Detect which cell encompasses the target text, then output its (X, Y) center coordinate. 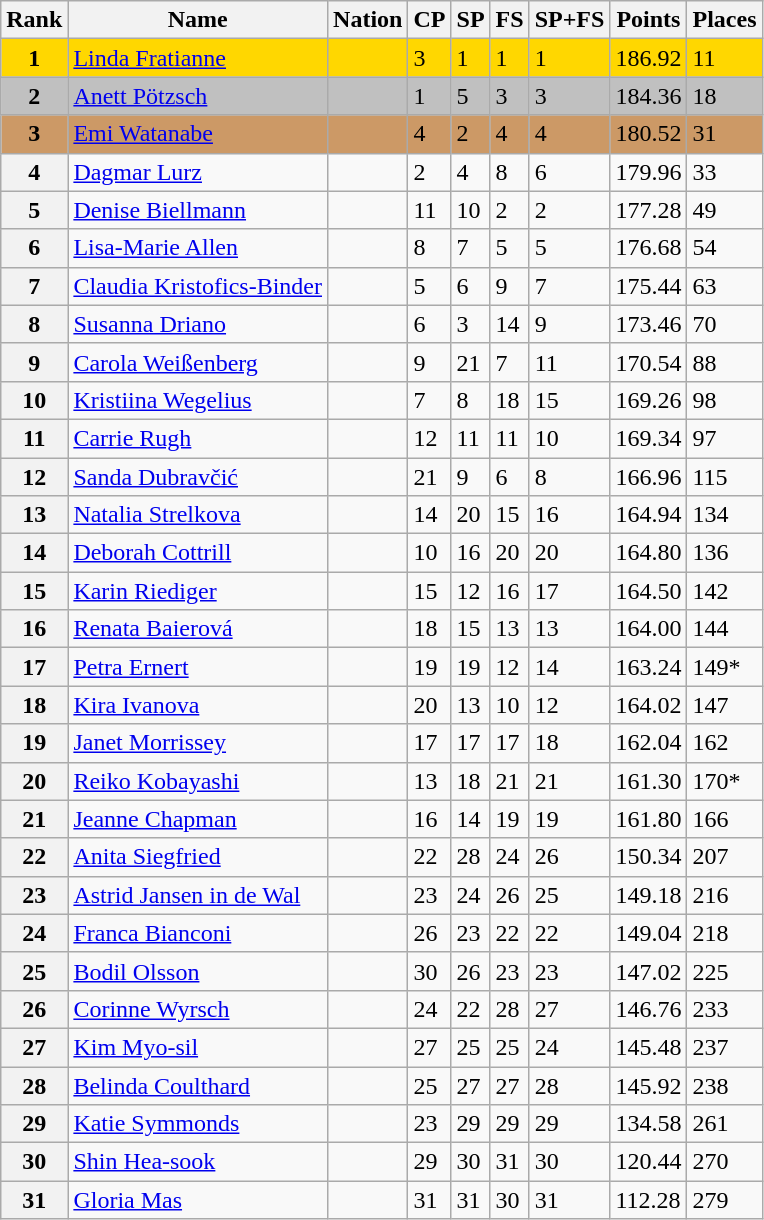
216 (724, 895)
Name (198, 20)
176.68 (648, 248)
Kim Myo-sil (198, 1047)
Rank (34, 20)
Corinne Wyrsch (198, 1009)
161.80 (648, 819)
149.04 (648, 933)
149.18 (648, 895)
184.36 (648, 96)
SP+FS (570, 20)
Franca Bianconi (198, 933)
54 (724, 248)
115 (724, 477)
180.52 (648, 134)
149* (724, 667)
Karin Riediger (198, 591)
162 (724, 743)
Lisa-Marie Allen (198, 248)
33 (724, 172)
Dagmar Lurz (198, 172)
170* (724, 781)
49 (724, 210)
63 (724, 286)
SP (470, 20)
Kira Ivanova (198, 705)
Astrid Jansen in de Wal (198, 895)
169.26 (648, 400)
70 (724, 324)
177.28 (648, 210)
270 (724, 1162)
162.04 (648, 743)
179.96 (648, 172)
Bodil Olsson (198, 971)
142 (724, 591)
134.58 (648, 1124)
164.80 (648, 553)
147.02 (648, 971)
Carrie Rugh (198, 438)
134 (724, 515)
Emi Watanabe (198, 134)
Anita Siegfried (198, 857)
Jeanne Chapman (198, 819)
261 (724, 1124)
173.46 (648, 324)
Belinda Coulthard (198, 1085)
146.76 (648, 1009)
238 (724, 1085)
Gloria Mas (198, 1200)
225 (724, 971)
161.30 (648, 781)
175.44 (648, 286)
97 (724, 438)
Sanda Dubravčić (198, 477)
Katie Symmonds (198, 1124)
147 (724, 705)
Points (648, 20)
136 (724, 553)
Janet Morrissey (198, 743)
88 (724, 362)
164.02 (648, 705)
Natalia Strelkova (198, 515)
Claudia Kristofics-Binder (198, 286)
218 (724, 933)
Reiko Kobayashi (198, 781)
279 (724, 1200)
CP (430, 20)
Nation (368, 20)
Places (724, 20)
98 (724, 400)
170.54 (648, 362)
150.34 (648, 857)
Linda Fratianne (198, 58)
186.92 (648, 58)
Deborah Cottrill (198, 553)
169.34 (648, 438)
Carola Weißenberg (198, 362)
145.48 (648, 1047)
120.44 (648, 1162)
Renata Baierová (198, 629)
207 (724, 857)
164.94 (648, 515)
237 (724, 1047)
164.50 (648, 591)
Petra Ernert (198, 667)
Kristiina Wegelius (198, 400)
166 (724, 819)
233 (724, 1009)
Denise Biellmann (198, 210)
164.00 (648, 629)
144 (724, 629)
Susanna Driano (198, 324)
Anett Pötzsch (198, 96)
Shin Hea-sook (198, 1162)
FS (510, 20)
166.96 (648, 477)
112.28 (648, 1200)
145.92 (648, 1085)
163.24 (648, 667)
